Identify which cell holds the provided text, then report its [X, Y] central coordinate. 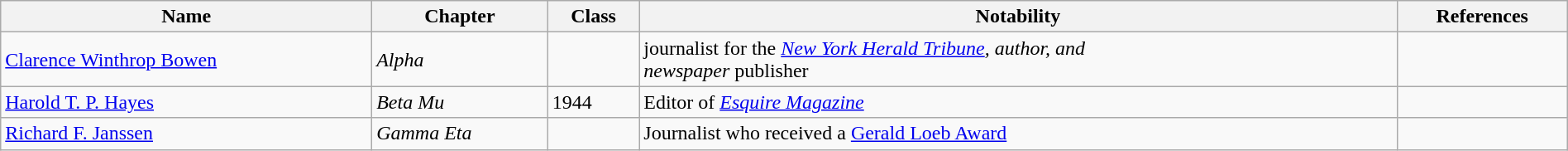
Harold T. P. Hayes [187, 102]
Chapter [460, 17]
1944 [594, 102]
References [1482, 17]
Richard F. Janssen [187, 134]
Notability [1018, 17]
Alpha [460, 60]
Class [594, 17]
Gamma Eta [460, 134]
Clarence Winthrop Bowen [187, 60]
Name [187, 17]
Beta Mu [460, 102]
journalist for the New York Herald Tribune, author, andnewspaper publisher [1018, 60]
Journalist who received a Gerald Loeb Award [1018, 134]
Editor of Esquire Magazine [1018, 102]
